Return (X, Y) of the center of cell containing provided text 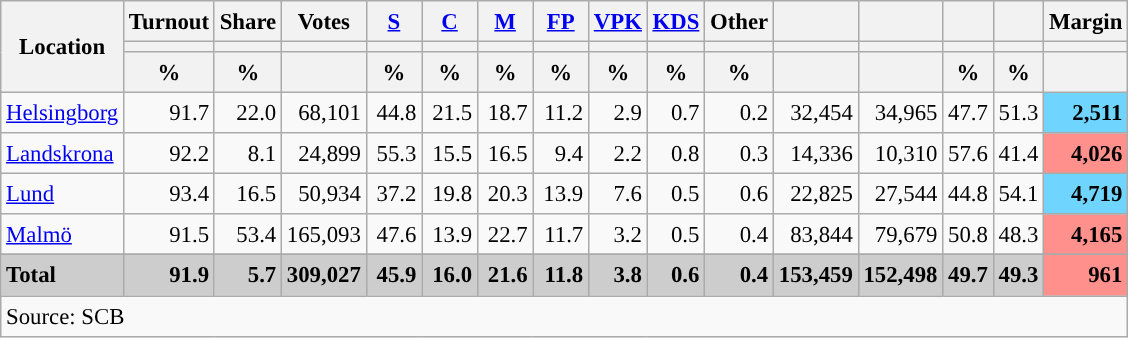
24,899 (324, 154)
37.2 (394, 194)
2.9 (618, 114)
0.7 (676, 114)
5.7 (248, 276)
14,336 (816, 154)
KDS (676, 22)
Source: SCB (564, 316)
27,544 (900, 194)
83,844 (816, 234)
32,454 (816, 114)
49.7 (968, 276)
Helsingborg (62, 114)
VPK (618, 22)
55.3 (394, 154)
Total (62, 276)
S (394, 22)
Other (740, 22)
19.8 (450, 194)
961 (1086, 276)
91.5 (170, 234)
8.1 (248, 154)
FP (561, 22)
92.2 (170, 154)
2.2 (618, 154)
309,027 (324, 276)
18.7 (505, 114)
11.7 (561, 234)
48.3 (1018, 234)
20.3 (505, 194)
21.6 (505, 276)
Malmö (62, 234)
0.3 (740, 154)
3.8 (618, 276)
Location (62, 47)
91.9 (170, 276)
Lund (62, 194)
Landskrona (62, 154)
22.0 (248, 114)
Share (248, 22)
15.5 (450, 154)
11.2 (561, 114)
22.7 (505, 234)
165,093 (324, 234)
53.4 (248, 234)
91.7 (170, 114)
4,026 (1086, 154)
Margin (1086, 22)
9.4 (561, 154)
0.2 (740, 114)
4,719 (1086, 194)
3.2 (618, 234)
68,101 (324, 114)
49.3 (1018, 276)
41.4 (1018, 154)
4,165 (1086, 234)
54.1 (1018, 194)
47.6 (394, 234)
47.7 (968, 114)
45.9 (394, 276)
0.8 (676, 154)
Turnout (170, 22)
57.6 (968, 154)
11.8 (561, 276)
21.5 (450, 114)
153,459 (816, 276)
22,825 (816, 194)
C (450, 22)
152,498 (900, 276)
79,679 (900, 234)
50,934 (324, 194)
16.0 (450, 276)
10,310 (900, 154)
93.4 (170, 194)
Votes (324, 22)
51.3 (1018, 114)
50.8 (968, 234)
2,511 (1086, 114)
M (505, 22)
7.6 (618, 194)
34,965 (900, 114)
